Determine the [x, y] coordinate at the center of the cell enclosing the given text.  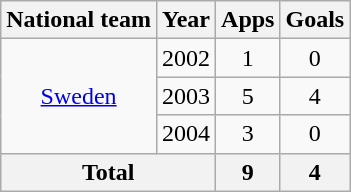
2004 [186, 134]
Apps [248, 20]
2003 [186, 96]
Sweden [79, 96]
Goals [315, 20]
Year [186, 20]
1 [248, 58]
Total [108, 172]
9 [248, 172]
3 [248, 134]
National team [79, 20]
2002 [186, 58]
5 [248, 96]
